Capture the cell that displays the provided text and extract its [X, Y] central coordinate. 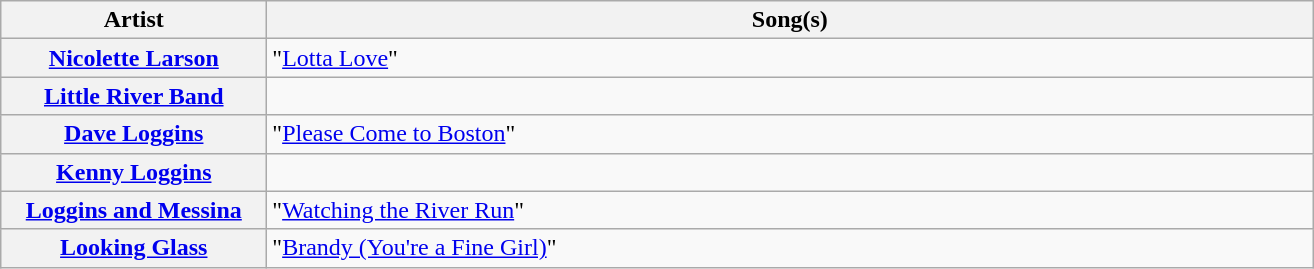
"Brandy (You're a Fine Girl)" [790, 248]
Little River Band [134, 96]
Song(s) [790, 20]
Looking Glass [134, 248]
Kenny Loggins [134, 172]
Artist [134, 20]
"Lotta Love" [790, 58]
Dave Loggins [134, 134]
"Watching the River Run" [790, 210]
Nicolette Larson [134, 58]
Loggins and Messina [134, 210]
"Please Come to Boston" [790, 134]
